Scan for the cell matching the given text and deliver its [X, Y] coordinate at center. 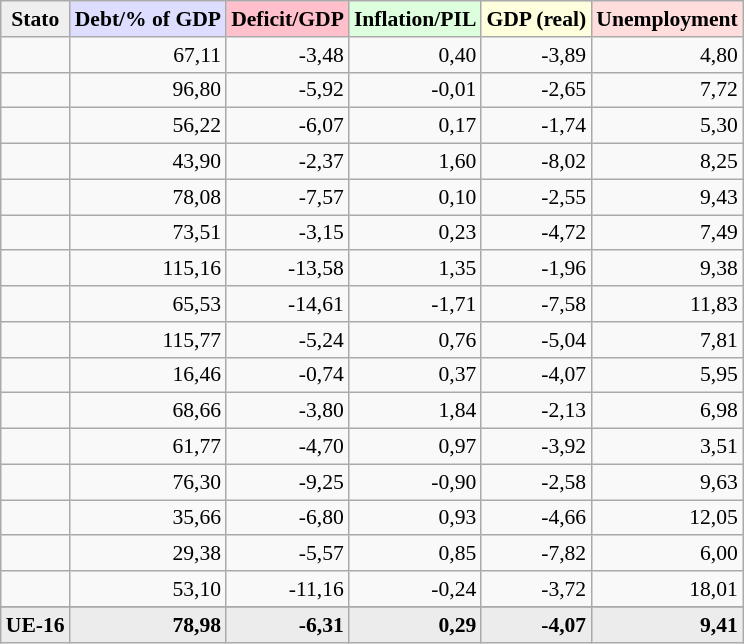
3,51 [667, 447]
-3,89 [536, 55]
-2,65 [536, 90]
-2,13 [536, 411]
-0,74 [288, 375]
1,84 [415, 411]
8,25 [667, 162]
29,38 [148, 554]
-11,16 [288, 589]
-3,80 [288, 411]
115,77 [148, 340]
-8,02 [536, 162]
0,93 [415, 518]
-4,72 [536, 233]
-5,04 [536, 340]
Stato [36, 19]
-1,71 [415, 304]
0,40 [415, 55]
-1,96 [536, 269]
0,17 [415, 126]
-3,48 [288, 55]
7,72 [667, 90]
61,77 [148, 447]
-6,07 [288, 126]
-4,70 [288, 447]
-6,80 [288, 518]
11,83 [667, 304]
7,81 [667, 340]
-2,37 [288, 162]
Deficit/GDP [288, 19]
-5,57 [288, 554]
-14,61 [288, 304]
0,85 [415, 554]
Debt/% of GDP [148, 19]
73,51 [148, 233]
-1,74 [536, 126]
-5,24 [288, 340]
78,98 [148, 625]
GDP (real) [536, 19]
1,60 [415, 162]
115,16 [148, 269]
-6,31 [288, 625]
9,63 [667, 482]
56,22 [148, 126]
53,10 [148, 589]
-2,58 [536, 482]
0,10 [415, 197]
76,30 [148, 482]
-5,92 [288, 90]
35,66 [148, 518]
78,08 [148, 197]
-3,72 [536, 589]
-13,58 [288, 269]
43,90 [148, 162]
6,98 [667, 411]
9,38 [667, 269]
-2,55 [536, 197]
-0,24 [415, 589]
16,46 [148, 375]
0,97 [415, 447]
-7,57 [288, 197]
-0,01 [415, 90]
7,49 [667, 233]
68,66 [148, 411]
12,05 [667, 518]
-7,58 [536, 304]
Inflation/PIL [415, 19]
-7,82 [536, 554]
0,23 [415, 233]
-4,66 [536, 518]
Unemployment [667, 19]
4,80 [667, 55]
9,43 [667, 197]
-3,92 [536, 447]
-3,15 [288, 233]
65,53 [148, 304]
-0,90 [415, 482]
67,11 [148, 55]
5,30 [667, 126]
9,41 [667, 625]
0,76 [415, 340]
0,29 [415, 625]
1,35 [415, 269]
6,00 [667, 554]
-9,25 [288, 482]
96,80 [148, 90]
5,95 [667, 375]
0,37 [415, 375]
18,01 [667, 589]
UE-16 [36, 625]
